Identify which cell holds the provided text, then report its [x, y] central coordinate. 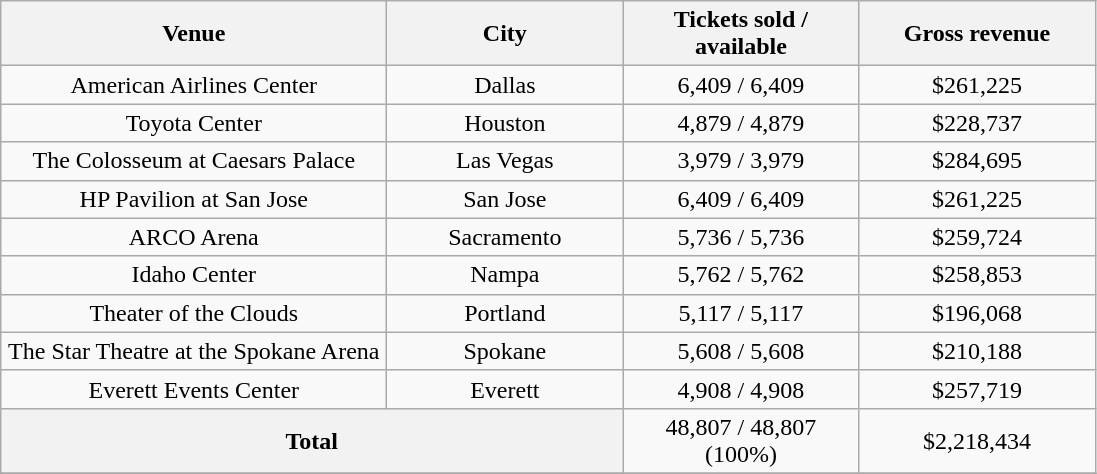
4,879 / 4,879 [741, 123]
$228,737 [977, 123]
Everett [505, 389]
Venue [194, 34]
3,979 / 3,979 [741, 161]
Tickets sold / available [741, 34]
City [505, 34]
Total [312, 440]
$284,695 [977, 161]
$259,724 [977, 237]
$2,218,434 [977, 440]
Toyota Center [194, 123]
Nampa [505, 275]
HP Pavilion at San Jose [194, 199]
Portland [505, 313]
Sacramento [505, 237]
American Airlines Center [194, 85]
$257,719 [977, 389]
Las Vegas [505, 161]
$196,068 [977, 313]
Houston [505, 123]
5,117 / 5,117 [741, 313]
Everett Events Center [194, 389]
$258,853 [977, 275]
Dallas [505, 85]
5,736 / 5,736 [741, 237]
Theater of the Clouds [194, 313]
$210,188 [977, 351]
Gross revenue [977, 34]
Spokane [505, 351]
The Colosseum at Caesars Palace [194, 161]
48,807 / 48,807 (100%) [741, 440]
5,762 / 5,762 [741, 275]
San Jose [505, 199]
Idaho Center [194, 275]
The Star Theatre at the Spokane Arena [194, 351]
4,908 / 4,908 [741, 389]
5,608 / 5,608 [741, 351]
ARCO Arena [194, 237]
